Pinpoint the cell where the given text exists, returning its [X, Y] midpoint coordinate. 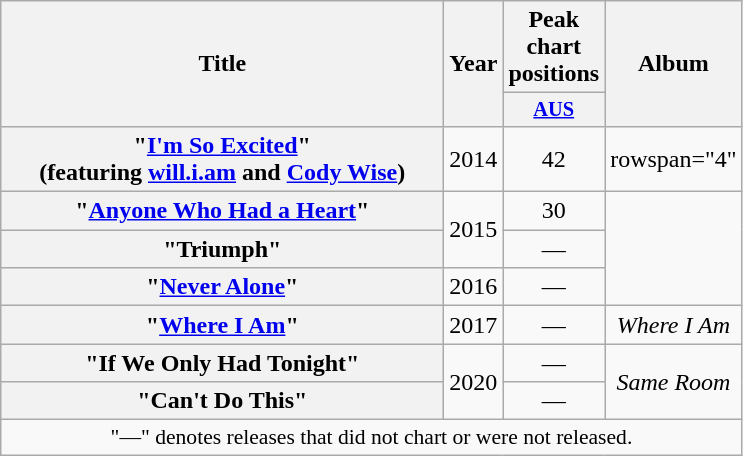
Where I Am [674, 325]
2017 [474, 325]
"Triumph" [222, 249]
2014 [474, 158]
Same Room [674, 382]
2020 [474, 382]
AUS [554, 110]
"Can't Do This" [222, 401]
Album [674, 64]
2016 [474, 287]
42 [554, 158]
"Never Alone" [222, 287]
30 [554, 211]
"Where I Am" [222, 325]
rowspan="4" [674, 158]
Year [474, 64]
Peak chart positions [554, 47]
"—" denotes releases that did not chart or were not released. [372, 438]
Title [222, 64]
"If We Only Had Tonight" [222, 363]
2015 [474, 230]
"Anyone Who Had a Heart" [222, 211]
"I'm So Excited"(featuring will.i.am and Cody Wise) [222, 158]
